Return the [x, y] coordinate for the center point of the cell that contains the specified text.  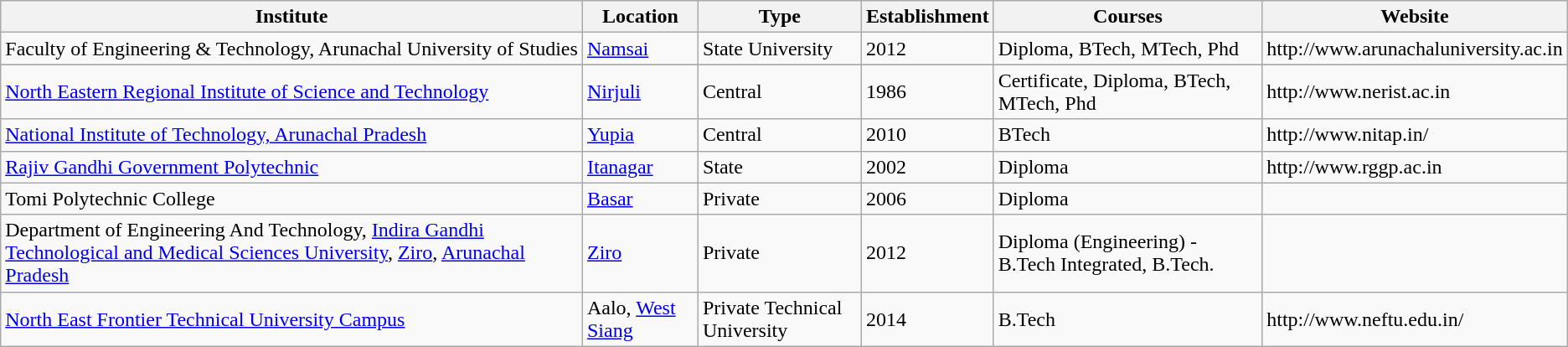
Ziro [640, 253]
http://www.nerist.ac.in [1416, 92]
2014 [927, 319]
http://www.arunachaluniversity.ac.in [1416, 49]
B.Tech [1127, 319]
Faculty of Engineering & Technology, Arunachal University of Studies [291, 49]
Department of Engineering And Technology, Indira Gandhi Technological and Medical Sciences University, Ziro, Arunachal Pradesh [291, 253]
2010 [927, 135]
Aalo, West Siang [640, 319]
Itanagar [640, 167]
State [779, 167]
Diploma, BTech, MTech, Phd [1127, 49]
Courses [1127, 17]
Establishment [927, 17]
2002 [927, 167]
Basar [640, 199]
http://www.nitap.in/ [1416, 135]
2006 [927, 199]
National Institute of Technology, Arunachal Pradesh [291, 135]
1986 [927, 92]
http://www.rggp.ac.in [1416, 167]
Location [640, 17]
Namsai [640, 49]
Type [779, 17]
State University [779, 49]
http://www.neftu.edu.in/ [1416, 319]
Certificate, Diploma, BTech, MTech, Phd [1127, 92]
Website [1416, 17]
Nirjuli [640, 92]
BTech [1127, 135]
Yupia [640, 135]
Diploma (Engineering) - B.Tech Integrated, B.Tech. [1127, 253]
North East Frontier Technical University Campus [291, 319]
Institute [291, 17]
Rajiv Gandhi Government Polytechnic [291, 167]
North Eastern Regional Institute of Science and Technology [291, 92]
Tomi Polytechnic College [291, 199]
Private Technical University [779, 319]
